For the text-containing cell, return its midpoint in [x, y] coordinate format. 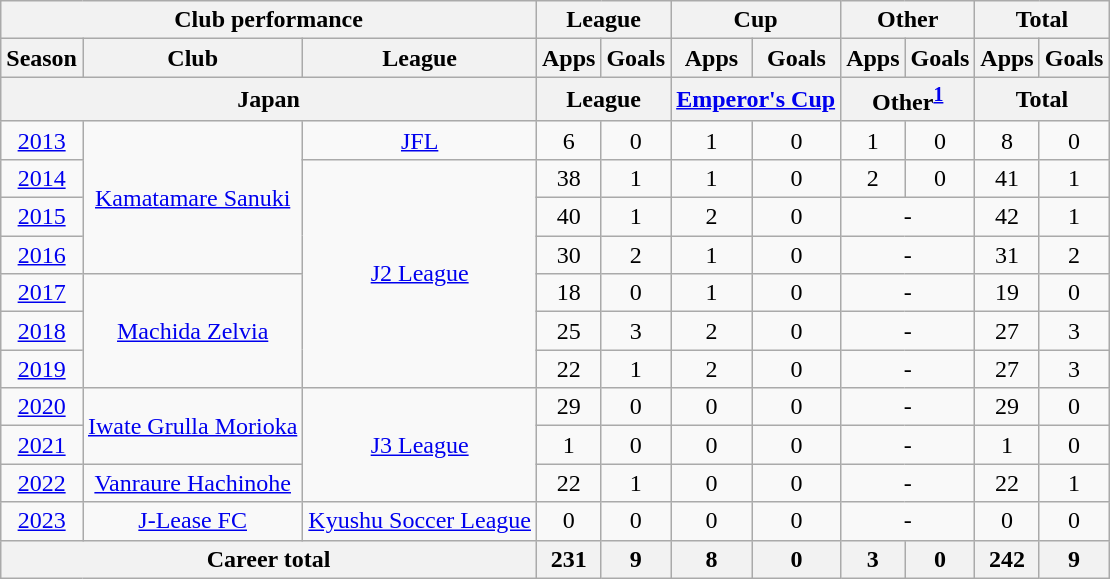
Other [908, 20]
Kyushu Soccer League [420, 521]
2023 [42, 521]
2021 [42, 445]
2015 [42, 217]
Japan [269, 100]
2019 [42, 369]
2014 [42, 178]
6 [568, 140]
2018 [42, 331]
Emperor's Cup [756, 100]
42 [1007, 217]
31 [1007, 255]
38 [568, 178]
Cup [756, 20]
40 [568, 217]
18 [568, 293]
41 [1007, 178]
J3 League [420, 445]
19 [1007, 293]
2017 [42, 293]
J2 League [420, 273]
2022 [42, 483]
Career total [269, 559]
Other1 [908, 100]
J-Lease FC [192, 521]
Season [42, 58]
30 [568, 255]
25 [568, 331]
Club [192, 58]
2013 [42, 140]
Machida Zelvia [192, 331]
2016 [42, 255]
2020 [42, 407]
231 [568, 559]
242 [1007, 559]
Vanraure Hachinohe [192, 483]
JFL [420, 140]
Kamatamare Sanuki [192, 197]
Iwate Grulla Morioka [192, 426]
Club performance [269, 20]
